Return the [X, Y] coordinate for the center point of the cell that contains the specified text.  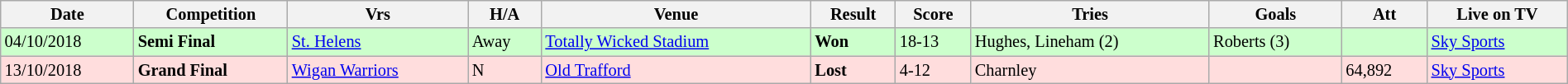
13/10/2018 [68, 70]
Competition [211, 14]
Roberts (3) [1275, 42]
Vrs [378, 14]
N [504, 70]
Date [68, 14]
Grand Final [211, 70]
04/10/2018 [68, 42]
Old Trafford [676, 70]
Lost [853, 70]
Live on TV [1498, 14]
Semi Final [211, 42]
64,892 [1384, 70]
Won [853, 42]
Totally Wicked Stadium [676, 42]
Hughes, Lineham (2) [1090, 42]
Goals [1275, 14]
Away [504, 42]
Att [1384, 14]
18-13 [933, 42]
H/A [504, 14]
Tries [1090, 14]
St. Helens [378, 42]
Wigan Warriors [378, 70]
4-12 [933, 70]
Charnley [1090, 70]
Score [933, 14]
Result [853, 14]
Venue [676, 14]
